Find where the given text appears and provide that cell's center as [X, Y] coordinate. 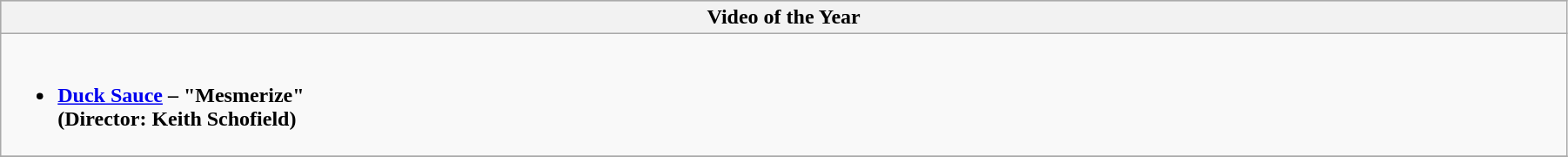
Duck Sauce – "Mesmerize" (Director: Keith Schofield) [784, 95]
Video of the Year [784, 17]
